Provide the [x, y] coordinate of the cell's center where the given text is located.  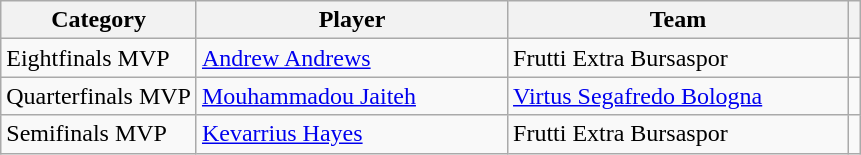
Eightfinals MVP [99, 58]
Kevarrius Hayes [352, 134]
Virtus Segafredo Bologna [678, 96]
Quarterfinals MVP [99, 96]
Andrew Andrews [352, 58]
Mouhammadou Jaiteh [352, 96]
Category [99, 20]
Team [678, 20]
Semifinals MVP [99, 134]
Player [352, 20]
